From the cell containing the given text, extract its center point as (X, Y) coordinate. 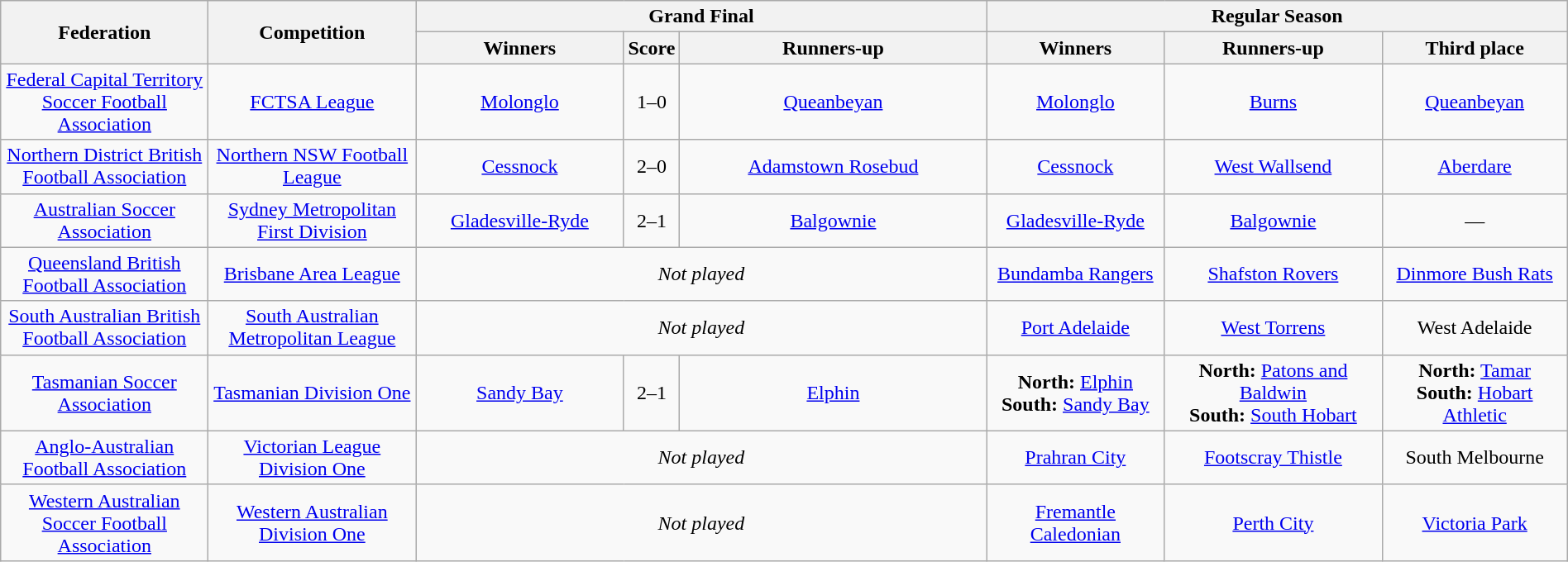
Fremantle Caledonian (1075, 522)
Bundamba Rangers (1075, 274)
South Melbourne (1475, 458)
Anglo-Australian Football Association (104, 458)
Western Australian Division One (313, 522)
North: Patons and BaldwinSouth: South Hobart (1274, 393)
Grand Final (701, 17)
Victorian League Division One (313, 458)
South Australian Metropolitan League (313, 327)
Tasmanian Soccer Association (104, 393)
West Wallsend (1274, 167)
Federation (104, 32)
Queensland British Football Association (104, 274)
Prahran City (1075, 458)
Federal Capital Territory Soccer Football Association (104, 102)
Third place (1475, 48)
Shafston Rovers (1274, 274)
Brisbane Area League (313, 274)
Aberdare (1475, 167)
West Adelaide (1475, 327)
North: TamarSouth: Hobart Athletic (1475, 393)
Footscray Thistle (1274, 458)
Dinmore Bush Rats (1475, 274)
Sandy Bay (519, 393)
Burns (1274, 102)
Northern District British Football Association (104, 167)
Competition (313, 32)
— (1475, 220)
Sydney Metropolitan First Division (313, 220)
Regular Season (1277, 17)
South Australian British Football Association (104, 327)
Victoria Park (1475, 522)
West Torrens (1274, 327)
North: ElphinSouth: Sandy Bay (1075, 393)
Northern NSW Football League (313, 167)
2–0 (652, 167)
Port Adelaide (1075, 327)
Elphin (834, 393)
Tasmanian Division One (313, 393)
Adamstown Rosebud (834, 167)
FCTSA League (313, 102)
Australian Soccer Association (104, 220)
Western Australian Soccer Football Association (104, 522)
Score (652, 48)
Perth City (1274, 522)
1–0 (652, 102)
